From the cell containing the given text, extract its center point as (x, y) coordinate. 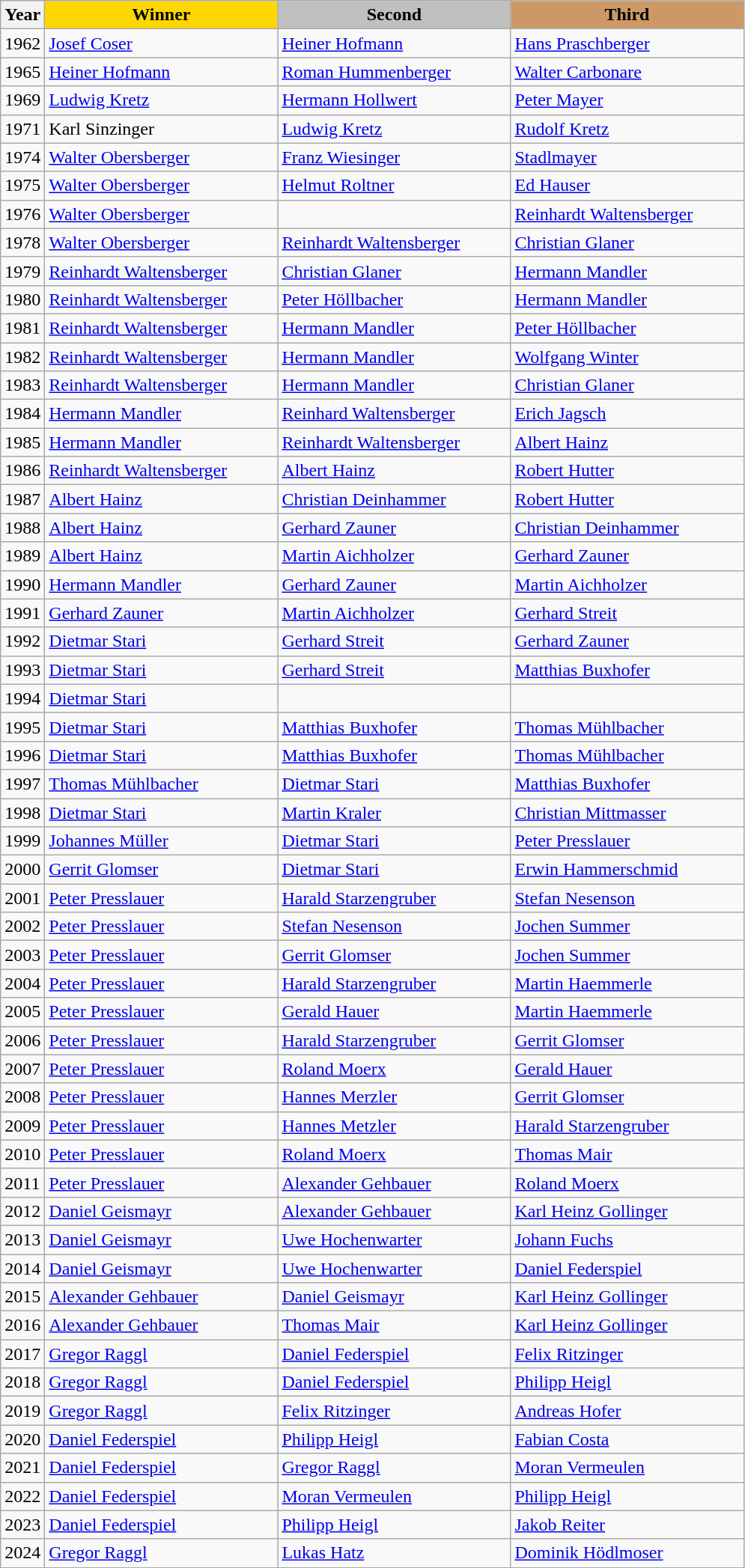
Walter Carbonare (627, 72)
1993 (22, 670)
Dominik Hödlmoser (627, 1553)
2004 (22, 983)
Second (394, 15)
1998 (22, 812)
2023 (22, 1525)
1992 (22, 641)
2015 (22, 1297)
1990 (22, 585)
Winner (162, 15)
1962 (22, 43)
Reinhard Waltensberger (394, 414)
Rudolf Kretz (627, 129)
2003 (22, 955)
2009 (22, 1126)
1981 (22, 328)
Jakob Reiter (627, 1525)
Ed Hauser (627, 186)
Wolfgang Winter (627, 357)
2000 (22, 870)
Andreas Hofer (627, 1411)
Hannes Metzler (394, 1126)
Roman Hummenberger (394, 72)
1989 (22, 556)
2014 (22, 1269)
Hans Praschberger (627, 43)
Karl Sinzinger (162, 129)
Hannes Merzler (394, 1097)
1984 (22, 414)
Stadlmayer (627, 157)
Hermann Hollwert (394, 100)
2007 (22, 1069)
1983 (22, 385)
Third (627, 15)
1980 (22, 299)
Fabian Costa (627, 1439)
2012 (22, 1211)
2021 (22, 1468)
1986 (22, 471)
1988 (22, 528)
2022 (22, 1496)
2024 (22, 1553)
1994 (22, 698)
1978 (22, 242)
2019 (22, 1411)
Year (22, 15)
Erwin Hammerschmid (627, 870)
Lukas Hatz (394, 1553)
1965 (22, 72)
1979 (22, 271)
1987 (22, 499)
1985 (22, 442)
2001 (22, 898)
2002 (22, 927)
Peter Mayer (627, 100)
Josef Coser (162, 43)
2005 (22, 1012)
1999 (22, 841)
1976 (22, 214)
2020 (22, 1439)
2016 (22, 1326)
Johann Fuchs (627, 1239)
1991 (22, 613)
1982 (22, 357)
Christian Mittmasser (627, 812)
2006 (22, 1040)
2008 (22, 1097)
1969 (22, 100)
Helmut Roltner (394, 186)
2010 (22, 1154)
Franz Wiesinger (394, 157)
1996 (22, 755)
1971 (22, 129)
2017 (22, 1354)
Erich Jagsch (627, 414)
1974 (22, 157)
2018 (22, 1382)
2013 (22, 1239)
1997 (22, 784)
1995 (22, 727)
1975 (22, 186)
Martin Kraler (394, 812)
2011 (22, 1183)
Johannes Müller (162, 841)
